Detect which cell encompasses the target text, then output its [X, Y] center coordinate. 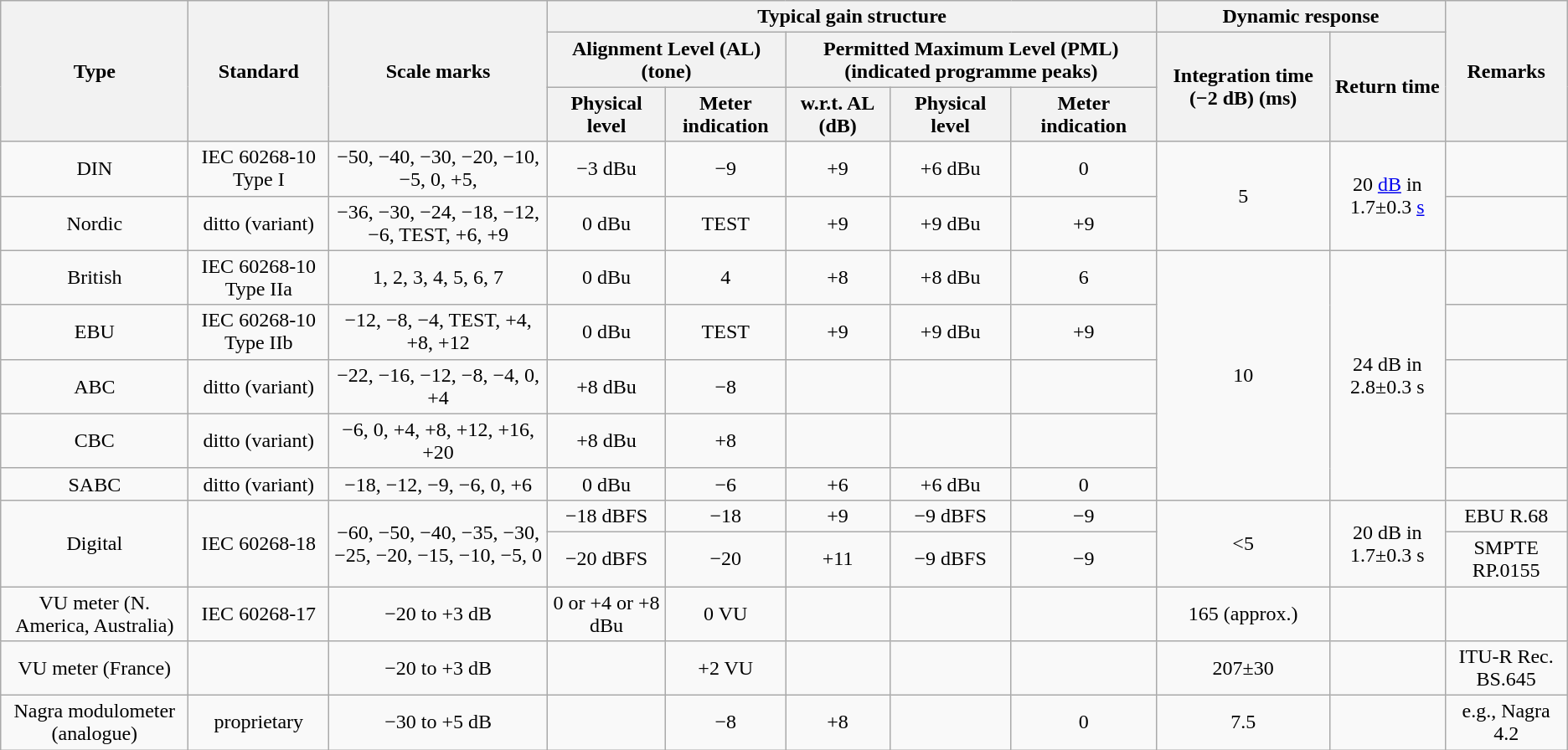
5 [1243, 196]
Permitted Maximum Level (PML) (indicated programme peaks) [972, 60]
−60, −50, −40, −35, −30, −25, −20, −15, −10, −5, 0 [439, 542]
7.5 [1243, 723]
IEC 60268-17 [259, 613]
−36, −30, −24, −18, −12, −6, TEST, +6, +9 [439, 223]
165 (approx.) [1243, 613]
−18 dBFS [606, 516]
+2 VU [725, 668]
Nordic [95, 223]
10 [1243, 375]
IEC 60268-10 Type IIa [259, 278]
−3 dBu [606, 169]
Remarks [1506, 71]
+6 [838, 484]
−30 to +5 dB [439, 723]
+11 [838, 559]
IEC 60268-18 [259, 542]
CBC [95, 440]
−20 dBFS [606, 559]
British [95, 278]
1, 2, 3, 4, 5, 6, 7 [439, 278]
207±30 [1243, 668]
Digital [95, 542]
−6 [725, 484]
IEC 60268-10 Type I [259, 169]
Standard [259, 71]
Dynamic response [1301, 17]
Scale marks [439, 71]
−20 [725, 559]
−6, 0, +4, +8, +12, +16, +20 [439, 440]
ITU-R Rec. BS.645 [1506, 668]
0 VU [725, 613]
EBU [95, 331]
DIN [95, 169]
0 or +4 or +8 dBu [606, 613]
4 [725, 278]
Return time [1387, 87]
−18 [725, 516]
−12, −8, −4, TEST, +4, +8, +12 [439, 331]
−50, −40, −30, −20, −10, −5, 0, +5, [439, 169]
Alignment Level (AL) (tone) [666, 60]
ABC [95, 387]
<5 [1243, 542]
EBU R.68 [1506, 516]
SMPTE RP.0155 [1506, 559]
IEC 60268-10 Type IIb [259, 331]
VU meter (N. America, Australia) [95, 613]
Nagra modulometer (analogue) [95, 723]
−22, −16, −12, −8, −4, 0, +4 [439, 387]
Integration time (−2 dB) (ms) [1243, 87]
SABC [95, 484]
proprietary [259, 723]
Type [95, 71]
w.r.t. AL (dB) [838, 114]
6 [1084, 278]
Typical gain structure [851, 17]
e.g., Nagra 4.2 [1506, 723]
−18, −12, −9, −6, 0, +6 [439, 484]
24 dB in 2.8±0.3 s [1387, 375]
VU meter (France) [95, 668]
